Output the (x, y) coordinate of the center of the cell containing the given text.  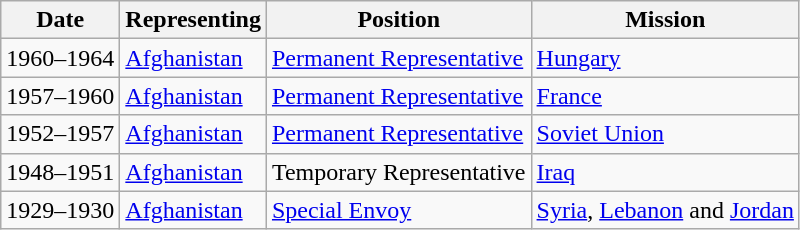
Temporary Representative (398, 172)
Soviet Union (665, 134)
1948–1951 (60, 172)
Date (60, 20)
Iraq (665, 172)
1957–1960 (60, 96)
1952–1957 (60, 134)
Representing (194, 20)
Hungary (665, 58)
France (665, 96)
Syria, Lebanon and Jordan (665, 210)
1929–1930 (60, 210)
Mission (665, 20)
1960–1964 (60, 58)
Special Envoy (398, 210)
Position (398, 20)
